Return [x, y] of the center of cell containing provided text 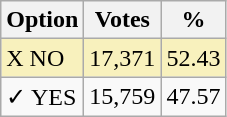
X NO [42, 58]
47.57 [194, 97]
52.43 [194, 58]
Votes [122, 20]
% [194, 20]
17,371 [122, 58]
Option [42, 20]
✓ YES [42, 97]
15,759 [122, 97]
